Determine the [x, y] coordinate at the center of the cell enclosing the given text.  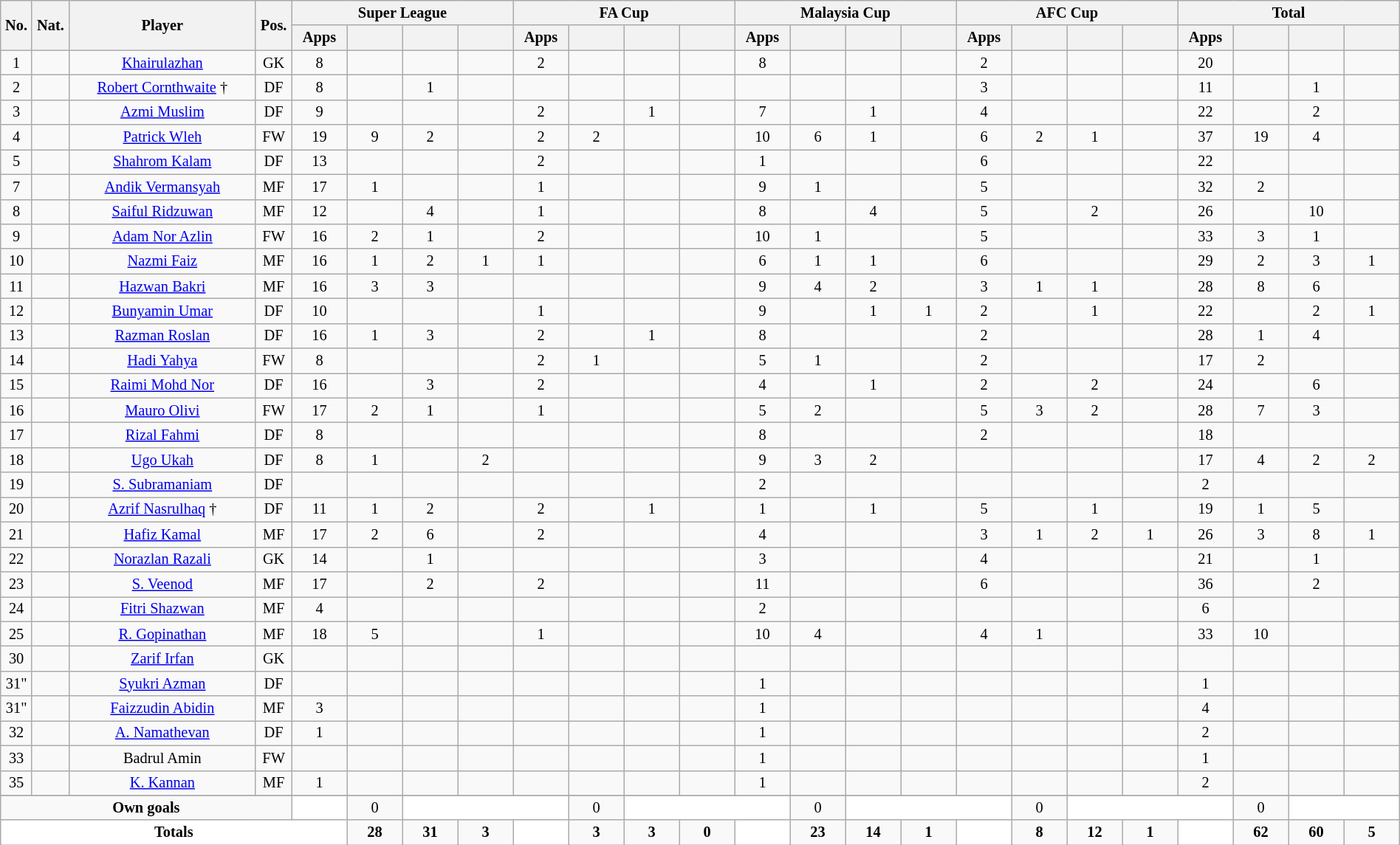
Rizal Fahmi [162, 435]
Total [1289, 13]
A. Namathevan [162, 733]
Badrul Amin [162, 758]
Robert Cornthwaite † [162, 87]
S. Subramaniam [162, 485]
31 [430, 832]
15 [16, 385]
Pos. [273, 25]
K. Kannan [162, 783]
Player [162, 25]
Syukri Azman [162, 683]
Adam Nor Azlin [162, 236]
S. Veenod [162, 584]
Andik Vermansyah [162, 187]
36 [1205, 584]
Hafiz Kamal [162, 534]
Azrif Nasrulhaq † [162, 509]
Nazmi Faiz [162, 261]
Fitri Shazwan [162, 609]
Azmi Muslim [162, 112]
Norazlan Razali [162, 559]
Faizzudin Abidin [162, 708]
Khairulazhan [162, 63]
Nat. [50, 25]
60 [1316, 832]
Zarif Irfan [162, 658]
FA Cup [624, 13]
Saiful Ridzuwan [162, 212]
62 [1261, 832]
AFC Cup [1067, 13]
Hazwan Bakri [162, 286]
Razman Roslan [162, 336]
Malaysia Cup [845, 13]
Ugo Ukah [162, 460]
Super League [402, 13]
No. [16, 25]
Own goals [146, 807]
Totals [174, 832]
R. Gopinathan [162, 634]
25 [16, 634]
Hadi Yahya [162, 361]
29 [1205, 261]
Bunyamin Umar [162, 311]
Raimi Mohd Nor [162, 385]
37 [1205, 137]
Mauro Olivi [162, 410]
35 [16, 783]
Shahrom Kalam [162, 162]
30 [16, 658]
Patrick Wleh [162, 137]
